Find where the given text appears and provide that cell's center as [X, Y] coordinate. 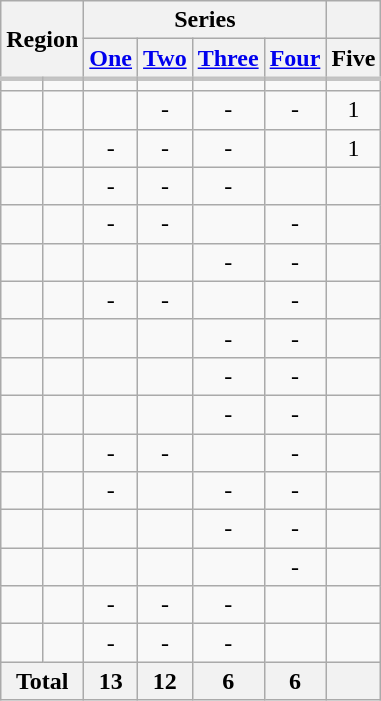
Total [42, 681]
Four [295, 59]
Three [228, 59]
13 [111, 681]
Two [166, 59]
Region [42, 40]
Five [354, 59]
12 [166, 681]
One [111, 59]
Series [205, 20]
